From the cell containing the given text, extract its center point as [x, y] coordinate. 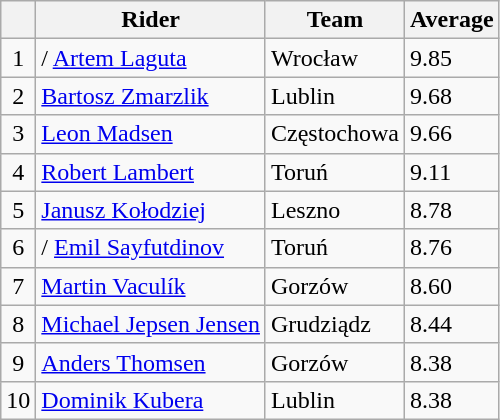
Dominik Kubera [151, 400]
9.66 [452, 134]
9 [18, 362]
Leon Madsen [151, 134]
Rider [151, 20]
10 [18, 400]
8.60 [452, 286]
1 [18, 58]
8 [18, 324]
/ Artem Laguta [151, 58]
4 [18, 172]
8.76 [452, 248]
Częstochowa [334, 134]
Leszno [334, 210]
Janusz Kołodziej [151, 210]
9.11 [452, 172]
Bartosz Zmarzlik [151, 96]
9.68 [452, 96]
5 [18, 210]
8.78 [452, 210]
2 [18, 96]
6 [18, 248]
Michael Jepsen Jensen [151, 324]
9.85 [452, 58]
Anders Thomsen [151, 362]
/ Emil Sayfutdinov [151, 248]
7 [18, 286]
Average [452, 20]
Team [334, 20]
8.44 [452, 324]
3 [18, 134]
Grudziądz [334, 324]
Wrocław [334, 58]
Robert Lambert [151, 172]
Martin Vaculík [151, 286]
